Find where the given text appears and provide that cell's center as [X, Y] coordinate. 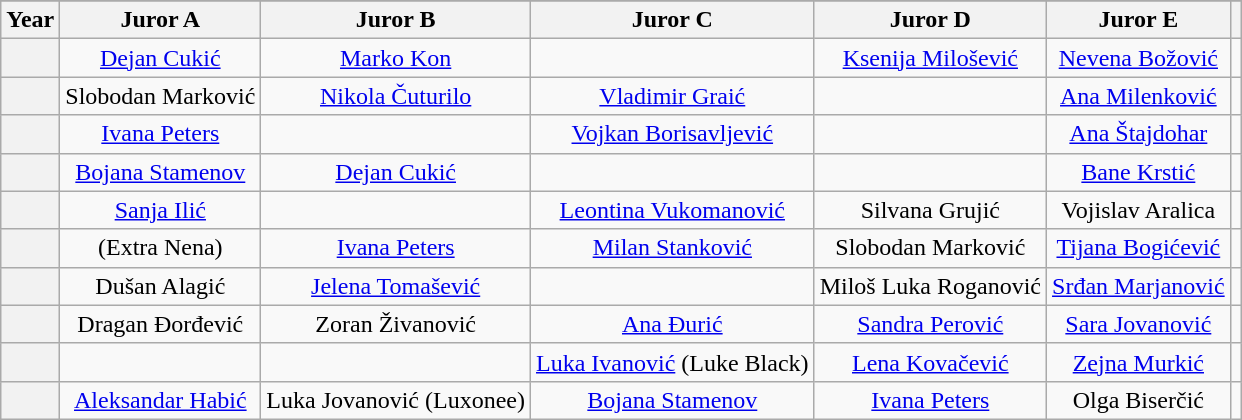
Ana Milenković [1139, 96]
Vojislav Aralica [1139, 210]
Jelena Tomašević [396, 286]
Zejna Murkić [1139, 362]
Aleksandar Habić [160, 400]
Marko Kon [396, 58]
Milan Stanković [672, 248]
Sanja Ilić [160, 210]
Tijana Bogićević [1139, 248]
Year [30, 20]
Luka Jovanović (Luxonee) [396, 400]
Vojkan Borisavljević [672, 134]
Nikola Čuturilo [396, 96]
(Extra Nena) [160, 248]
Zoran Živanović [396, 324]
Juror A [160, 20]
Nevena Božović [1139, 58]
Juror C [672, 20]
Sara Jovanović [1139, 324]
Lena Kovačević [930, 362]
Sandra Perović [930, 324]
Ksenija Milošević [930, 58]
Juror B [396, 20]
Juror D [930, 20]
Silvana Grujić [930, 210]
Ana Štajdohar [1139, 134]
Dragan Đorđević [160, 324]
Leontina Vukomanović [672, 210]
Olga Biserčić [1139, 400]
Vladimir Graić [672, 96]
Bane Krstić [1139, 172]
Luka Ivanović (Luke Black) [672, 362]
Ana Đurić [672, 324]
Srđan Marjanović [1139, 286]
Miloš Luka Roganović [930, 286]
Juror E [1139, 20]
Dušan Alagić [160, 286]
